Return the (x, y) coordinate for the center point of the cell that contains the specified text.  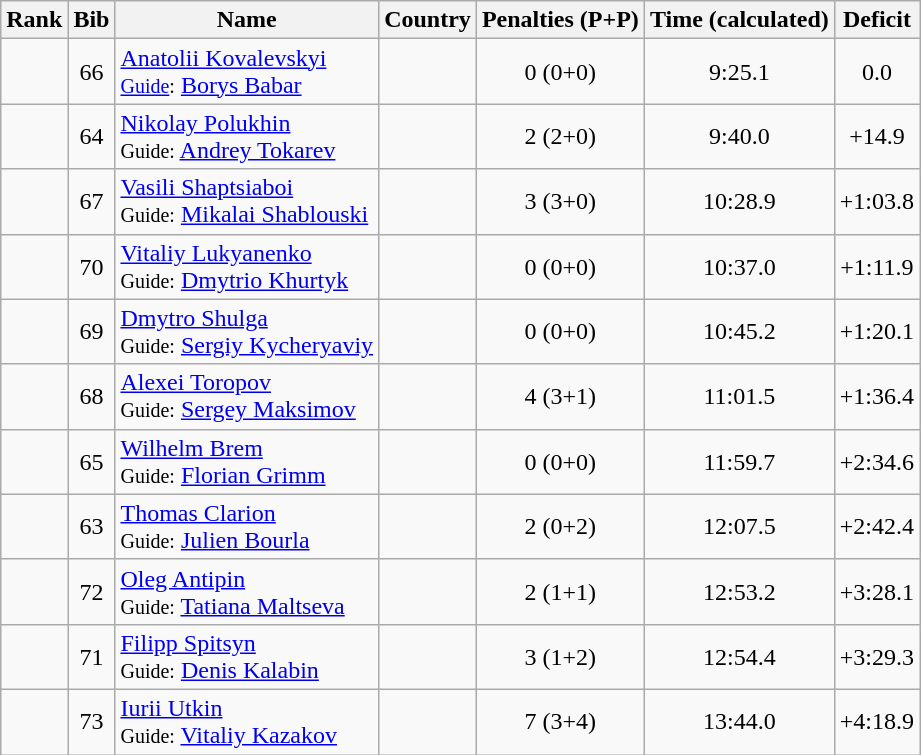
73 (92, 722)
Name (247, 20)
Vitaliy LukyanenkoGuide: Dmytrio Khurtyk (247, 266)
2 (2+0) (560, 136)
70 (92, 266)
3 (1+2) (560, 656)
Filipp SpitsynGuide: Denis Kalabin (247, 656)
64 (92, 136)
4 (3+1) (560, 396)
2 (1+1) (560, 592)
2 (0+2) (560, 526)
10:28.9 (739, 202)
11:59.7 (739, 462)
+2:34.6 (876, 462)
Vasili ShaptsiaboiGuide: Mikalai Shablouski (247, 202)
Nikolay PolukhinGuide: Andrey Tokarev (247, 136)
Deficit (876, 20)
+1:11.9 (876, 266)
+1:20.1 (876, 332)
Penalties (P+P) (560, 20)
63 (92, 526)
+3:28.1 (876, 592)
13:44.0 (739, 722)
71 (92, 656)
0.0 (876, 72)
66 (92, 72)
Thomas ClarionGuide: Julien Bourla (247, 526)
12:54.4 (739, 656)
+2:42.4 (876, 526)
69 (92, 332)
7 (3+4) (560, 722)
Country (428, 20)
9:25.1 (739, 72)
Wilhelm BremGuide: Florian Grimm (247, 462)
Alexei ToropovGuide: Sergey Maksimov (247, 396)
+4:18.9 (876, 722)
+1:03.8 (876, 202)
12:07.5 (739, 526)
65 (92, 462)
11:01.5 (739, 396)
Bib (92, 20)
3 (3+0) (560, 202)
9:40.0 (739, 136)
Iurii UtkinGuide: Vitaliy Kazakov (247, 722)
Anatolii KovalevskyiGuide: Borys Babar (247, 72)
12:53.2 (739, 592)
+3:29.3 (876, 656)
Oleg AntipinGuide: Tatiana Maltseva (247, 592)
Time (calculated) (739, 20)
+14.9 (876, 136)
67 (92, 202)
Dmytro ShulgaGuide: Sergiy Kycheryaviy (247, 332)
Rank (34, 20)
10:37.0 (739, 266)
72 (92, 592)
+1:36.4 (876, 396)
68 (92, 396)
10:45.2 (739, 332)
